Extract the (x, y) coordinate from the center of the cell holding the provided text.  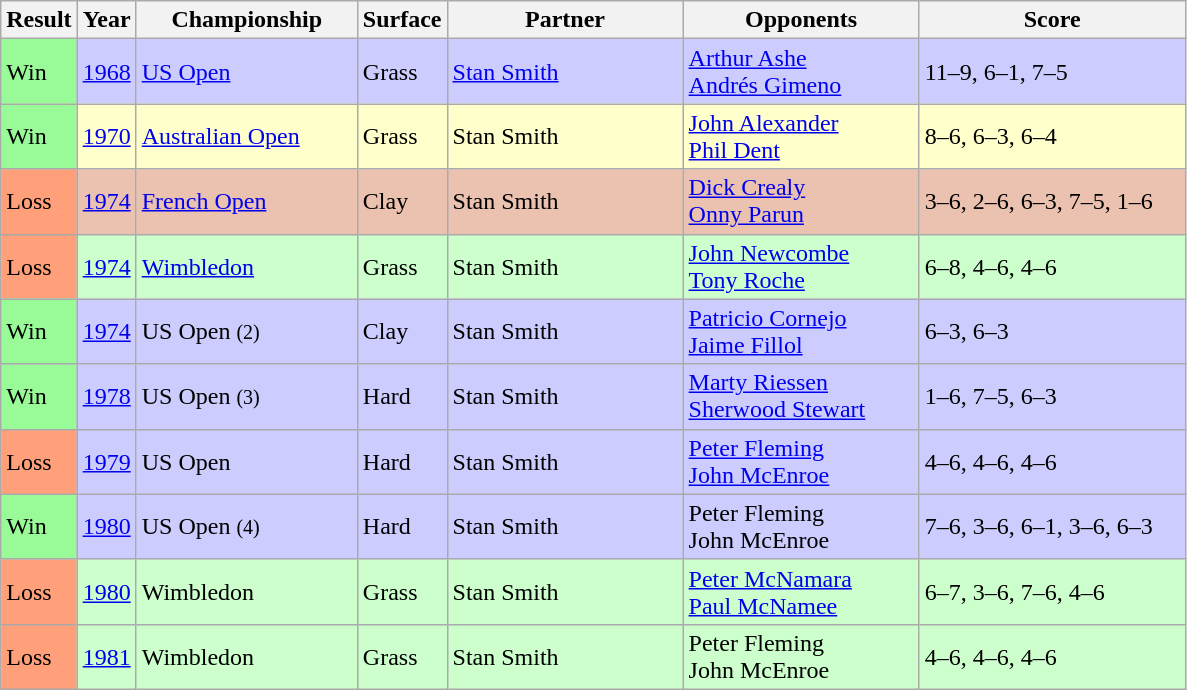
1–6, 7–5, 6–3 (1052, 396)
Opponents (801, 20)
1978 (106, 396)
6–3, 6–3 (1052, 332)
Result (39, 20)
1981 (106, 656)
John Newcombe Tony Roche (801, 266)
6–7, 3–6, 7–6, 4–6 (1052, 592)
Partner (565, 20)
French Open (246, 202)
Championship (246, 20)
US Open (3) (246, 396)
Australian Open (246, 136)
1979 (106, 462)
3–6, 2–6, 6–3, 7–5, 1–6 (1052, 202)
1968 (106, 72)
Year (106, 20)
11–9, 6–1, 7–5 (1052, 72)
John Alexander Phil Dent (801, 136)
7–6, 3–6, 6–1, 3–6, 6–3 (1052, 526)
Score (1052, 20)
6–8, 4–6, 4–6 (1052, 266)
Surface (402, 20)
Marty Riessen Sherwood Stewart (801, 396)
US Open (4) (246, 526)
8–6, 6–3, 6–4 (1052, 136)
Dick Crealy Onny Parun (801, 202)
1970 (106, 136)
Peter McNamara Paul McNamee (801, 592)
Arthur Ashe Andrés Gimeno (801, 72)
Patricio Cornejo Jaime Fillol (801, 332)
US Open (2) (246, 332)
